Determine the (x, y) coordinate at the center of the cell enclosing the given text.  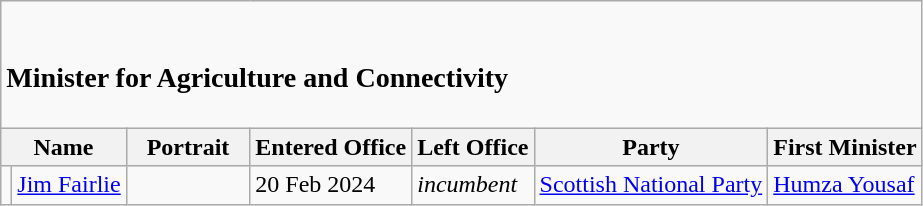
Party (651, 147)
Left Office (473, 147)
Entered Office (331, 147)
Minister for Agriculture and Connectivity (462, 64)
Name (64, 147)
Humza Yousaf (845, 185)
incumbent (473, 185)
Portrait (188, 147)
Scottish National Party (651, 185)
Jim Fairlie (69, 185)
First Minister (845, 147)
20 Feb 2024 (331, 185)
